Identify which cell holds the provided text, then report its (x, y) central coordinate. 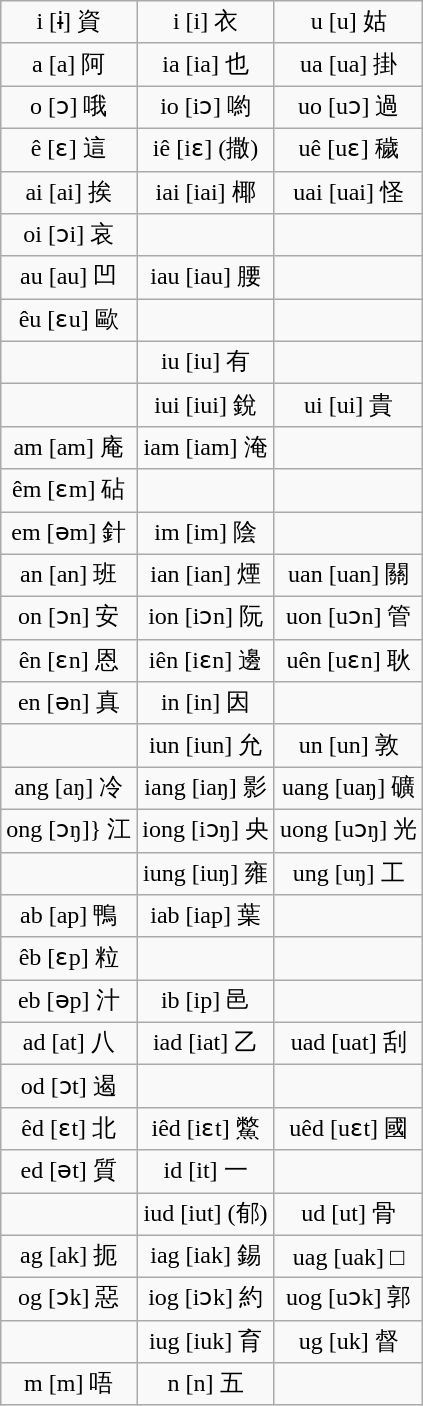
uê [uɛ] 穢 (348, 150)
u [u] 姑 (348, 22)
iên [iɛn] 邊 (206, 660)
ud [ut] 骨 (348, 1214)
ag [ak] 扼 (69, 1256)
uog [uɔk] 郭 (348, 1300)
im [im] 陰 (206, 534)
au [au] 凹 (69, 278)
ang [aŋ] 冷 (69, 788)
ab [ap] 鴨 (69, 916)
id [it] 一 (206, 1172)
un [un] 敦 (348, 746)
iê [iɛ] (撒) (206, 150)
uang [uaŋ] 礦 (348, 788)
ug [uk] 督 (348, 1342)
iog [iɔk] 約 (206, 1300)
uan [uan] 關 (348, 576)
io [iɔ] 喲 (206, 108)
ê [ɛ] 這 (69, 150)
iang [iaŋ] 影 (206, 788)
iag [iak] 錫 (206, 1256)
iêd [iɛt] 鱉 (206, 1128)
on [ɔn] 安 (69, 618)
ed [ət] 質 (69, 1172)
i [i] 衣 (206, 22)
a [a] 阿 (69, 64)
iud [iut] (郁) (206, 1214)
n [n] 五 (206, 1384)
uad [uat] 刮 (348, 1044)
ua [ua] 掛 (348, 64)
ion [iɔn] 阮 (206, 618)
uon [uɔn] 管 (348, 618)
êb [ɛp] 粒 (69, 958)
ui [ui] 貴 (348, 406)
m [m] 唔 (69, 1384)
uai [uai] 怪 (348, 192)
og [ɔk] 惡 (69, 1300)
uong [uɔŋ] 光 (348, 830)
iau [iau] 腰 (206, 278)
iui [iui] 銳 (206, 406)
ib [ip] 邑 (206, 1002)
iong [iɔŋ] 央 (206, 830)
êd [ɛt] 北 (69, 1128)
uo [uɔ] 過 (348, 108)
iun [iun] 允 (206, 746)
uag [uak] □ (348, 1256)
iam [iam] 淹 (206, 448)
i [ɨ] 資 (69, 22)
ian [ian] 煙 (206, 576)
ung [uŋ] 工 (348, 874)
êm [ɛm] 砧 (69, 490)
en [ən] 真 (69, 704)
am [am] 庵 (69, 448)
in [in] 因 (206, 704)
oi [ɔi] 哀 (69, 236)
iab [iap] 葉 (206, 916)
an [an] 班 (69, 576)
iai [iai] 椰 (206, 192)
iung [iuŋ] 雍 (206, 874)
ad [at] 八 (69, 1044)
o [ɔ] 哦 (69, 108)
iu [iu] 有 (206, 362)
ai [ai] 挨 (69, 192)
êu [ɛu] 歐 (69, 320)
uêd [uɛt] 國 (348, 1128)
ia [ia] 也 (206, 64)
iad [iat] 乙 (206, 1044)
em [əm] 針 (69, 534)
ên [ɛn] 恩 (69, 660)
uên [uɛn] 耿 (348, 660)
od [ɔt] 遏 (69, 1086)
iug [iuk] 育 (206, 1342)
ong [ɔŋ]} 江 (69, 830)
eb [əp] 汁 (69, 1002)
